Provide the [X, Y] coordinate of the cell's center where the given text is located.  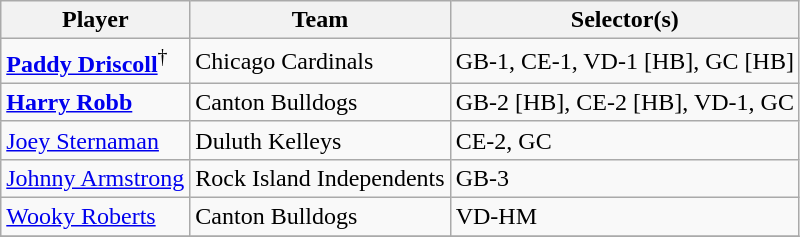
Johnny Armstrong [96, 178]
CE-2, GC [624, 140]
Player [96, 20]
Selector(s) [624, 20]
Joey Sternaman [96, 140]
GB-1, CE-1, VD-1 [HB], GC [HB] [624, 62]
Paddy Driscoll† [96, 62]
GB-2 [HB], CE-2 [HB], VD-1, GC [624, 102]
Rock Island Independents [320, 178]
GB-3 [624, 178]
VD-HM [624, 217]
Chicago Cardinals [320, 62]
Team [320, 20]
Harry Robb [96, 102]
Duluth Kelleys [320, 140]
Wooky Roberts [96, 217]
